Provide the (x, y) coordinate of the cell's center where the given text is located.  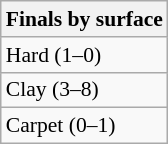
Finals by surface (84, 19)
Hard (1–0) (84, 55)
Clay (3–8) (84, 90)
Carpet (0–1) (84, 126)
